Extract the [x, y] coordinate from the center of the cell holding the provided text.  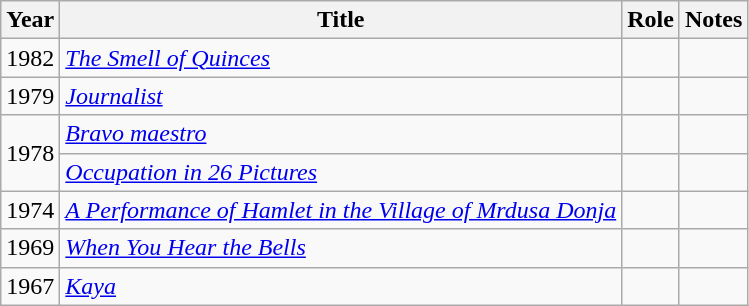
Occupation in 26 Pictures [341, 172]
A Performance of Hamlet in the Village of Mrdusa Donja [341, 210]
Journalist [341, 96]
Kaya [341, 286]
1969 [30, 248]
1979 [30, 96]
1967 [30, 286]
Year [30, 20]
1978 [30, 153]
Title [341, 20]
Notes [713, 20]
When You Hear the Bells [341, 248]
The Smell of Quinces [341, 58]
1974 [30, 210]
Bravo maestro [341, 134]
1982 [30, 58]
Role [651, 20]
